Search for the cell housing the specified text and yield its (X, Y) center coordinate. 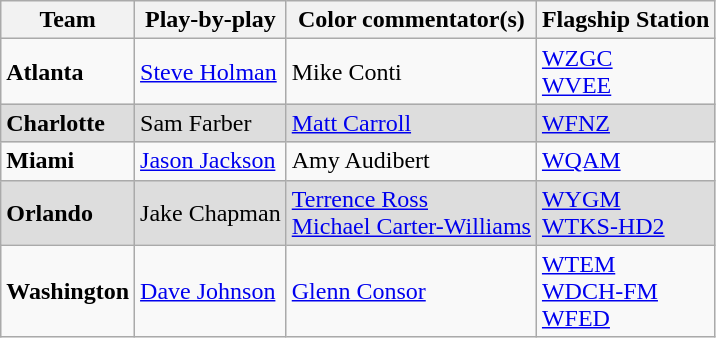
Flagship Station (625, 20)
Color commentator(s) (411, 20)
Amy Audibert (411, 161)
WFNZ (625, 123)
Glenn Consor (411, 291)
WZGCWVEE (625, 72)
Team (68, 20)
Orlando (68, 212)
Terrence RossMichael Carter-Williams (411, 212)
Charlotte (68, 123)
Steve Holman (211, 72)
WTEM WDCH-FM WFED (625, 291)
Washington (68, 291)
Matt Carroll (411, 123)
Jake Chapman (211, 212)
Play-by-play (211, 20)
WQAM (625, 161)
Jason Jackson (211, 161)
Miami (68, 161)
Sam Farber (211, 123)
WYGMWTKS-HD2 (625, 212)
Atlanta (68, 72)
Mike Conti (411, 72)
Dave Johnson (211, 291)
